For the text-containing cell, return its midpoint in (x, y) coordinate format. 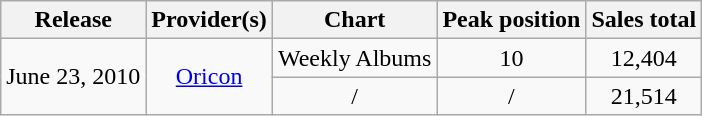
Weekly Albums (354, 58)
Release (74, 20)
12,404 (644, 58)
21,514 (644, 96)
Peak position (512, 20)
Chart (354, 20)
Oricon (210, 77)
June 23, 2010 (74, 77)
Provider(s) (210, 20)
Sales total (644, 20)
10 (512, 58)
